Output the [X, Y] coordinate of the center of the cell containing the given text.  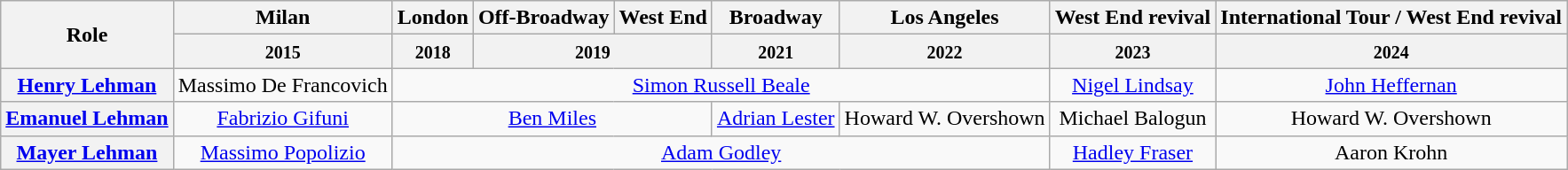
Massimo Popolizio [282, 152]
2022 [944, 51]
Ben Miles [552, 119]
West End revival [1132, 18]
2021 [776, 51]
2019 [593, 51]
2024 [1391, 51]
Adam Godley [721, 152]
2015 [282, 51]
Nigel Lindsay [1132, 85]
Hadley Fraser [1132, 152]
Role [87, 35]
Broadway [776, 18]
Emanuel Lehman [87, 119]
Michael Balogun [1132, 119]
Aaron Krohn [1391, 152]
Simon Russell Beale [721, 85]
Henry Lehman [87, 85]
Massimo De Francovich [282, 85]
Los Angeles [944, 18]
Off-Broadway [543, 18]
Adrian Lester [776, 119]
International Tour / West End revival [1391, 18]
West End [663, 18]
Fabrizio Gifuni [282, 119]
2018 [433, 51]
London [433, 18]
Mayer Lehman [87, 152]
Milan [282, 18]
2023 [1132, 51]
John Heffernan [1391, 85]
